Extract the [x, y] coordinate from the center of the cell holding the provided text.  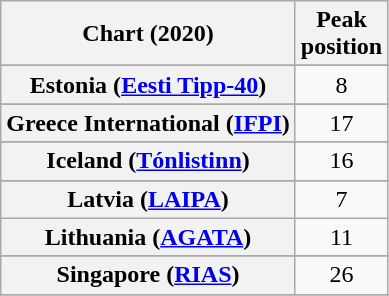
8 [341, 85]
Latvia (LAIPA) [148, 199]
Singapore (RIAS) [148, 275]
11 [341, 237]
Estonia (Eesti Tipp-40) [148, 85]
26 [341, 275]
Chart (2020) [148, 34]
Lithuania (AGATA) [148, 237]
Iceland (Tónlistinn) [148, 161]
17 [341, 123]
Peakposition [341, 34]
Greece International (IFPI) [148, 123]
16 [341, 161]
7 [341, 199]
